Return [x, y] of the center of cell containing provided text 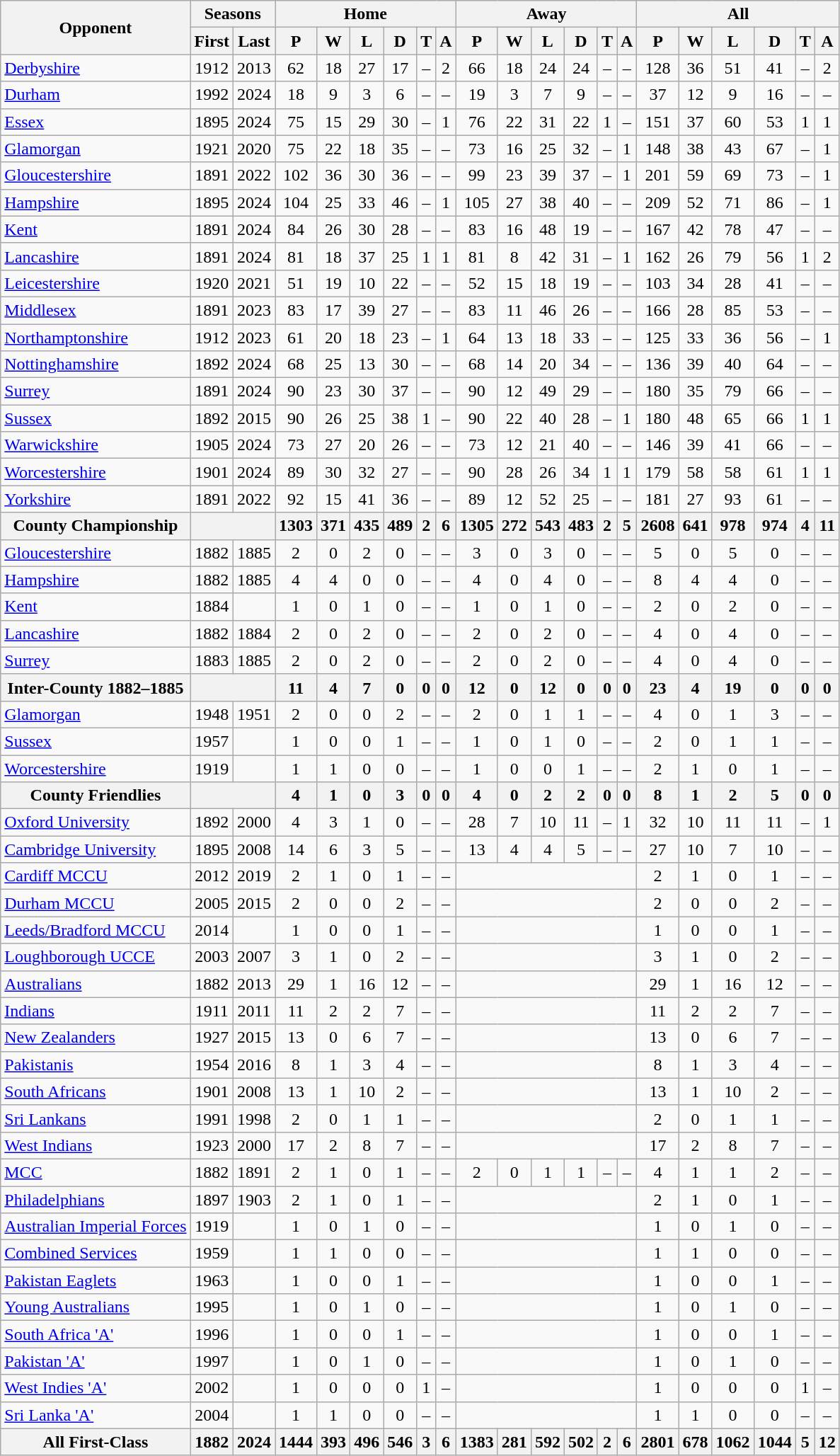
County Friendlies [96, 796]
105 [477, 202]
Last [253, 41]
1911 [212, 1011]
Philadelphians [96, 1200]
South Africans [96, 1091]
West Indians [96, 1145]
2012 [212, 876]
Yorkshire [96, 499]
181 [658, 499]
Away [546, 14]
151 [658, 122]
1444 [296, 1442]
272 [514, 526]
371 [334, 526]
Leeds/Bradford MCCU [96, 930]
Pakistan 'A' [96, 1361]
Nottinghamshire [96, 365]
102 [296, 176]
209 [658, 202]
1927 [212, 1038]
21 [548, 445]
Cambridge University [96, 849]
65 [733, 418]
93 [733, 499]
483 [580, 526]
1383 [477, 1442]
Home [365, 14]
West Indies 'A' [96, 1388]
2019 [253, 876]
1305 [477, 526]
103 [658, 283]
1923 [212, 1145]
Loughborough UCCE [96, 957]
Durham MCCU [96, 903]
136 [658, 365]
43 [733, 149]
201 [658, 176]
1920 [212, 283]
1903 [253, 1200]
71 [733, 202]
1905 [212, 445]
76 [477, 122]
Northamptonshire [96, 338]
2021 [253, 283]
1996 [212, 1334]
New Zealanders [96, 1038]
Combined Services [96, 1254]
2004 [212, 1415]
69 [733, 176]
435 [367, 526]
Seasons [232, 14]
South Africa 'A' [96, 1334]
Durham [96, 95]
148 [658, 149]
Sri Lankans [96, 1118]
2014 [212, 930]
67 [774, 149]
Cardiff MCCU [96, 876]
502 [580, 1442]
496 [367, 1442]
Leicestershire [96, 283]
641 [695, 526]
Indians [96, 1011]
1303 [296, 526]
2801 [658, 1442]
1062 [733, 1442]
489 [401, 526]
Sri Lanka 'A' [96, 1415]
Oxford University [96, 822]
104 [296, 202]
MCC [96, 1172]
546 [401, 1442]
2003 [212, 957]
128 [658, 68]
1897 [212, 1200]
All First-Class [96, 1442]
1948 [212, 714]
1959 [212, 1254]
166 [658, 310]
84 [296, 229]
1957 [212, 741]
543 [548, 526]
2002 [212, 1388]
1883 [212, 660]
974 [774, 526]
47 [774, 229]
2016 [253, 1065]
59 [695, 176]
1995 [212, 1307]
First [212, 41]
County Championship [96, 526]
281 [514, 1442]
162 [658, 256]
Pakistanis [96, 1065]
Australian Imperial Forces [96, 1227]
60 [733, 122]
85 [733, 310]
1044 [774, 1442]
1954 [212, 1065]
1991 [212, 1118]
678 [695, 1442]
1921 [212, 149]
393 [334, 1442]
92 [296, 499]
Pakistan Eaglets [96, 1280]
978 [733, 526]
Inter-County 1882–1885 [96, 687]
Australians [96, 984]
146 [658, 445]
1963 [212, 1280]
2005 [212, 903]
Derbyshire [96, 68]
49 [548, 391]
86 [774, 202]
78 [733, 229]
Middlesex [96, 310]
125 [658, 338]
2020 [253, 149]
All [738, 14]
62 [296, 68]
2608 [658, 526]
1992 [212, 95]
Opponent [96, 28]
2007 [253, 957]
592 [548, 1442]
2011 [253, 1011]
Young Australians [96, 1307]
1998 [253, 1118]
1997 [212, 1361]
99 [477, 176]
1951 [253, 714]
179 [658, 472]
167 [658, 229]
Warwickshire [96, 445]
Essex [96, 122]
